Search for the cell housing the specified text and yield its (x, y) center coordinate. 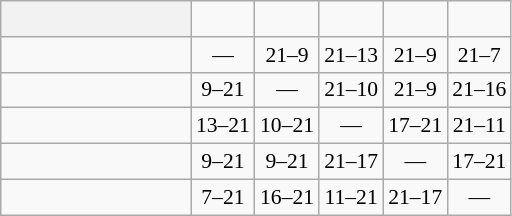
21–16 (479, 90)
21–10 (351, 90)
16–21 (287, 197)
7–21 (223, 197)
21–11 (479, 126)
21–13 (351, 55)
21–7 (479, 55)
10–21 (287, 126)
11–21 (351, 197)
13–21 (223, 126)
